Return the [X, Y] coordinate for the center point of the cell that contains the specified text.  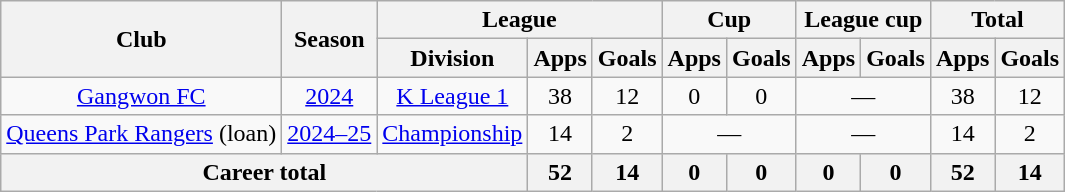
Championship [452, 134]
Gangwon FC [142, 96]
Career total [264, 172]
Division [452, 58]
2024–25 [330, 134]
Club [142, 39]
Season [330, 39]
Cup [729, 20]
Queens Park Rangers (loan) [142, 134]
K League 1 [452, 96]
League cup [863, 20]
2024 [330, 96]
League [520, 20]
Total [997, 20]
